Locate the cell with the specified text and output its [x, y] center coordinate. 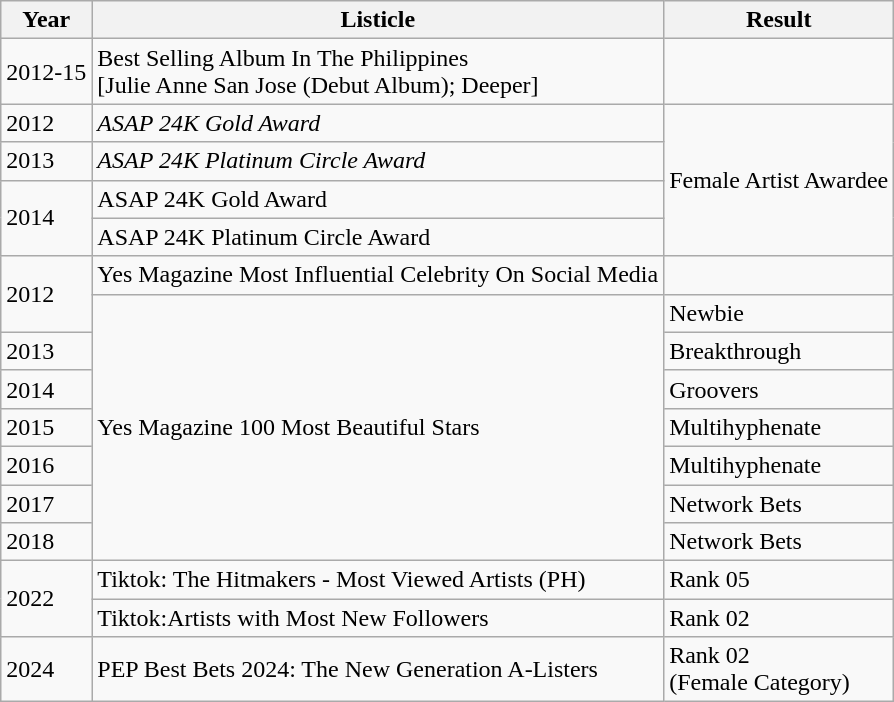
Groovers [779, 389]
Tiktok:Artists with Most New Followers [378, 618]
PEP Best Bets 2024: The New Generation A-Listers [378, 670]
Newbie [779, 313]
Female Artist Awardee [779, 180]
Yes Magazine Most Influential Celebrity On Social Media [378, 275]
2018 [46, 542]
Result [779, 20]
Year [46, 20]
Breakthrough [779, 351]
2024 [46, 670]
Listicle [378, 20]
2017 [46, 503]
2016 [46, 465]
Rank 05 [779, 580]
2015 [46, 427]
Yes Magazine 100 Most Beautiful Stars [378, 427]
Rank 02 [779, 618]
2012-15 [46, 72]
Rank 02(Female Category) [779, 670]
Tiktok: The Hitmakers - Most Viewed Artists (PH) [378, 580]
Best Selling Album In The Philippines[Julie Anne San Jose (Debut Album); Deeper] [378, 72]
2022 [46, 599]
